Extract the [X, Y] coordinate from the center of the cell holding the provided text.  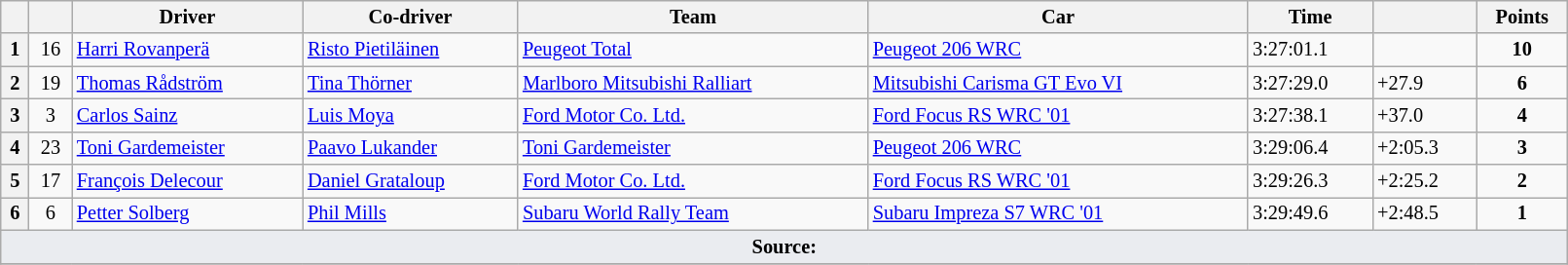
François Delecour [187, 181]
Mitsubishi Carisma GT Evo VI [1058, 83]
Source: [784, 246]
23 [51, 148]
Phil Mills [411, 213]
Team [693, 17]
+2:05.3 [1425, 148]
19 [51, 83]
3:29:49.6 [1310, 213]
Subaru World Rally Team [693, 213]
Tina Thörner [411, 83]
Points [1522, 17]
Paavo Lukander [411, 148]
16 [51, 50]
3:27:38.1 [1310, 115]
5 [16, 181]
3:29:26.3 [1310, 181]
+27.9 [1425, 83]
+37.0 [1425, 115]
Car [1058, 17]
Luis Moya [411, 115]
Time [1310, 17]
10 [1522, 50]
+2:48.5 [1425, 213]
+2:25.2 [1425, 181]
Driver [187, 17]
Co-driver [411, 17]
3:27:29.0 [1310, 83]
Subaru Impreza S7 WRC '01 [1058, 213]
Petter Solberg [187, 213]
Daniel Grataloup [411, 181]
Risto Pietiläinen [411, 50]
Peugeot Total [693, 50]
Carlos Sainz [187, 115]
3:29:06.4 [1310, 148]
Harri Rovanperä [187, 50]
Marlboro Mitsubishi Ralliart [693, 83]
3:27:01.1 [1310, 50]
Thomas Rådström [187, 83]
17 [51, 181]
